Search for the cell housing the specified text and yield its [x, y] center coordinate. 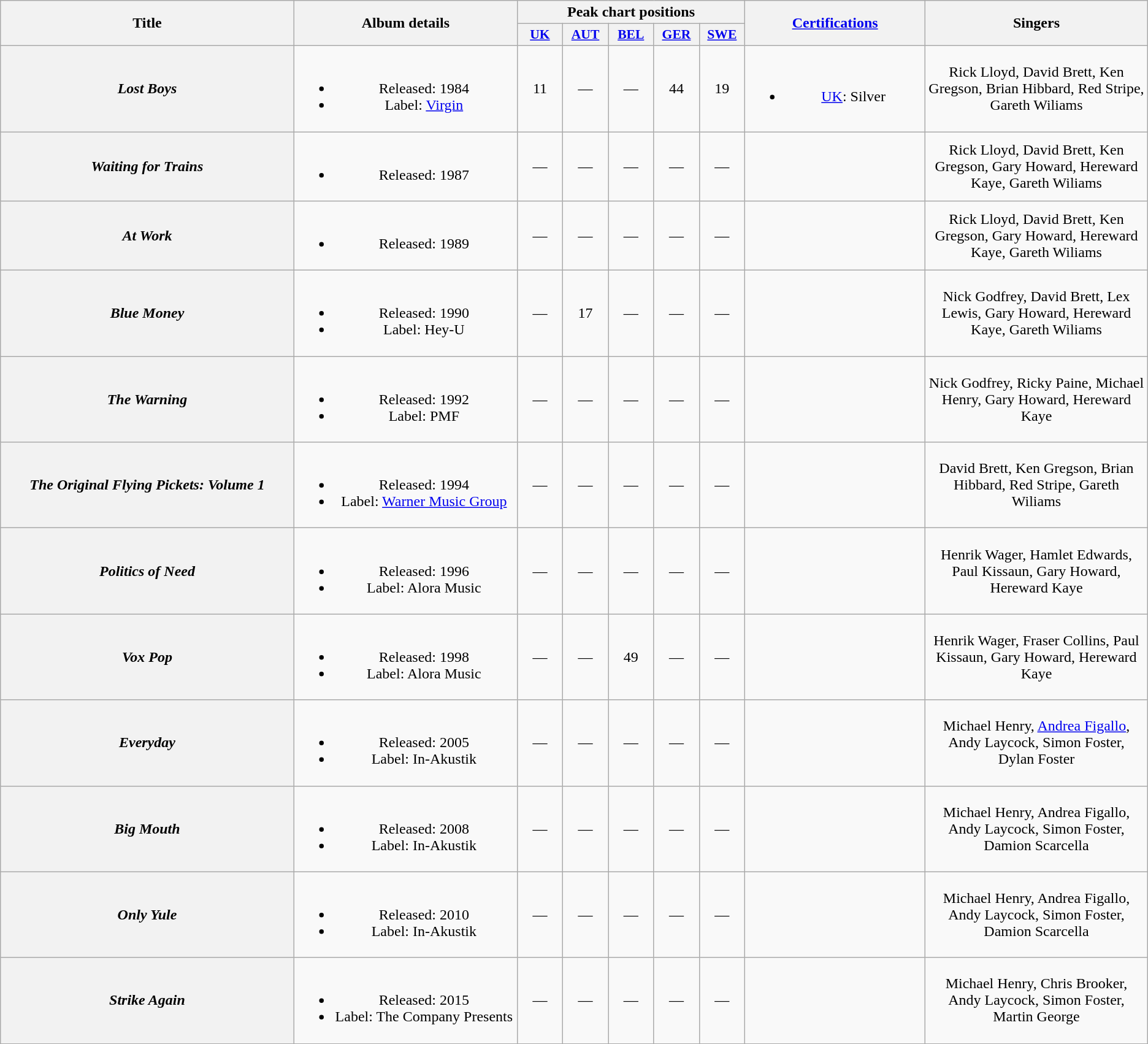
GER [676, 35]
Michael Henry, Chris Brooker, Andy Laycock, Simon Foster, Martin George [1036, 1000]
Released: 2005Label: In-Akustik [405, 743]
Released: 1990Label: Hey-U [405, 313]
Released: 2015Label: The Company Presents [405, 1000]
SWE [722, 35]
Only Yule [147, 915]
Released: 2008Label: In-Akustik [405, 829]
Title [147, 23]
Big Mouth [147, 829]
Album details [405, 23]
Released: 2010Label: In-Akustik [405, 915]
Released: 1994Label: Warner Music Group [405, 485]
Henrik Wager, Fraser Collins, Paul Kissaun, Gary Howard, Hereward Kaye [1036, 657]
At Work [147, 236]
UK: Silver [835, 88]
Blue Money [147, 313]
17 [585, 313]
Rick Lloyd, David Brett, Ken Gregson, Brian Hibbard, Red Stripe, Gareth Wiliams [1036, 88]
Michael Henry, Andrea Figallo, Andy Laycock, Simon Foster, Dylan Foster [1036, 743]
Certifications [835, 23]
Peak chart positions [632, 12]
44 [676, 88]
Released: 1989 [405, 236]
19 [722, 88]
The Original Flying Pickets: Volume 1 [147, 485]
Waiting for Trains [147, 166]
AUT [585, 35]
Released: 1992Label: PMF [405, 399]
Released: 1987 [405, 166]
11 [540, 88]
The Warning [147, 399]
UK [540, 35]
Everyday [147, 743]
Released: 1996Label: Alora Music [405, 571]
Vox Pop [147, 657]
Politics of Need [147, 571]
Singers [1036, 23]
Released: 1984Label: Virgin [405, 88]
Nick Godfrey, David Brett, Lex Lewis, Gary Howard, Hereward Kaye, Gareth Wiliams [1036, 313]
Henrik Wager, Hamlet Edwards, Paul Kissaun, Gary Howard, Hereward Kaye [1036, 571]
Lost Boys [147, 88]
Nick Godfrey, Ricky Paine, Michael Henry, Gary Howard, Hereward Kaye [1036, 399]
Strike Again [147, 1000]
49 [631, 657]
David Brett, Ken Gregson, Brian Hibbard, Red Stripe, Gareth Wiliams [1036, 485]
BEL [631, 35]
Released: 1998Label: Alora Music [405, 657]
